Find where the given text appears and provide that cell's center as [x, y] coordinate. 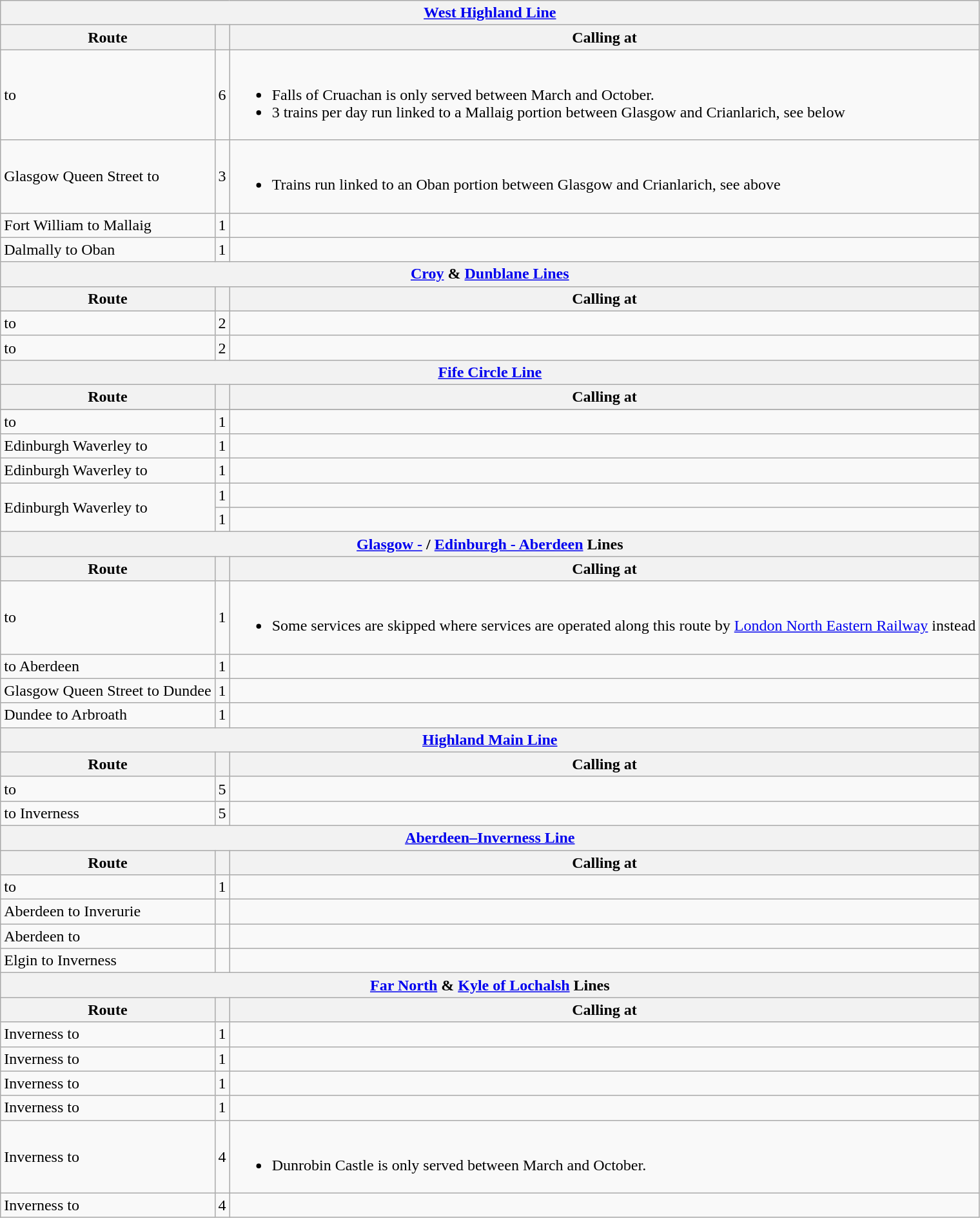
Aberdeen to [108, 936]
West Highland Line [490, 13]
Far North & Kyle of Lochalsh Lines [490, 985]
to Aberdeen [108, 666]
Elgin to Inverness [108, 961]
Highland Main Line [490, 740]
Aberdeen–Inverness Line [490, 838]
Dunrobin Castle is only served between March and October. [605, 1157]
6 [222, 95]
Some services are skipped where services are operated along this route by London North Eastern Railway instead [605, 618]
Glasgow - / Edinburgh - Aberdeen Lines [490, 544]
Fort William to Mallaig [108, 225]
to Inverness [108, 813]
Dundee to Arbroath [108, 715]
Dalmally to Oban [108, 250]
Croy & Dunblane Lines [490, 274]
Fife Circle Line [490, 372]
3 [222, 177]
Aberdeen to Inverurie [108, 912]
Glasgow Queen Street to [108, 177]
Trains run linked to an Oban portion between Glasgow and Crianlarich, see above [605, 177]
Glasgow Queen Street to Dundee [108, 691]
